Return (x, y) of the center of cell containing provided text 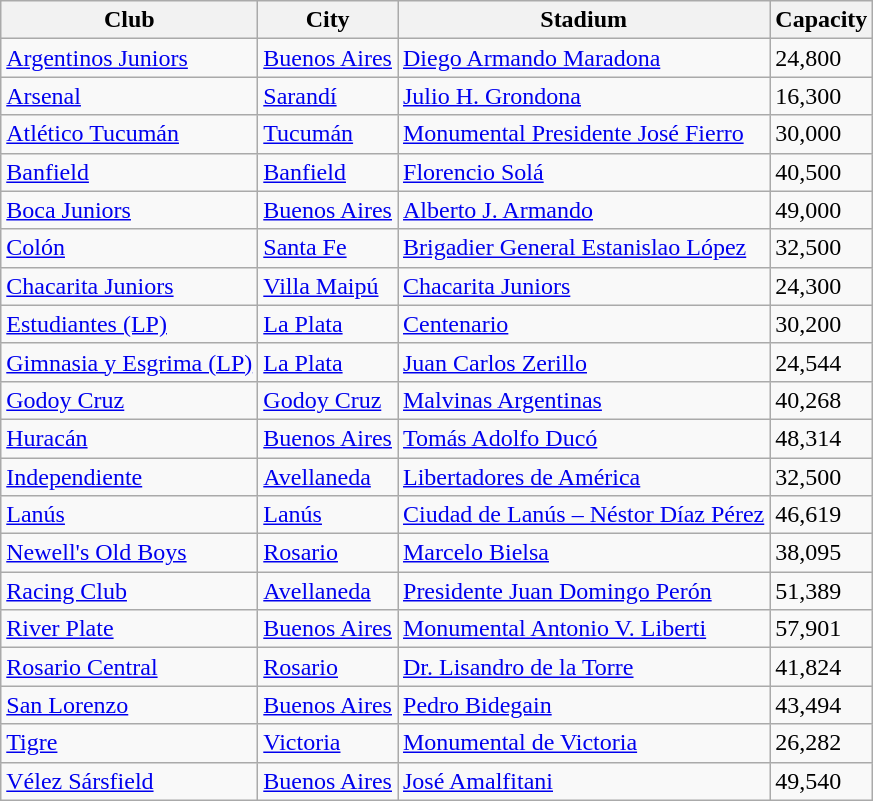
Arsenal (130, 96)
24,800 (822, 58)
Gimnasia y Esgrima (LP) (130, 362)
Pedro Bidegain (584, 705)
Ciudad de Lanús – Néstor Díaz Pérez (584, 515)
Newell's Old Boys (130, 553)
24,300 (822, 286)
Huracán (130, 438)
Julio H. Grondona (584, 96)
Tomás Adolfo Ducó (584, 438)
Atlético Tucumán (130, 134)
Monumental Presidente José Fierro (584, 134)
Estudiantes (LP) (130, 324)
Colón (130, 248)
Alberto J. Armando (584, 210)
Villa Maipú (328, 286)
Rosario Central (130, 667)
Argentinos Juniors (130, 58)
51,389 (822, 591)
San Lorenzo (130, 705)
Boca Juniors (130, 210)
Stadium (584, 20)
Tucumán (328, 134)
38,095 (822, 553)
16,300 (822, 96)
Brigadier General Estanislao López (584, 248)
48,314 (822, 438)
26,282 (822, 743)
Centenario (584, 324)
Capacity (822, 20)
Monumental de Victoria (584, 743)
Dr. Lisandro de la Torre (584, 667)
River Plate (130, 629)
Marcelo Bielsa (584, 553)
43,494 (822, 705)
Vélez Sársfield (130, 781)
Libertadores de América (584, 477)
30,000 (822, 134)
40,500 (822, 172)
49,000 (822, 210)
Malvinas Argentinas (584, 400)
Florencio Solá (584, 172)
Independiente (130, 477)
Juan Carlos Zerillo (584, 362)
Victoria (328, 743)
Santa Fe (328, 248)
Tigre (130, 743)
24,544 (822, 362)
Presidente Juan Domingo Perón (584, 591)
49,540 (822, 781)
Sarandí (328, 96)
46,619 (822, 515)
José Amalfitani (584, 781)
City (328, 20)
41,824 (822, 667)
Racing Club (130, 591)
Club (130, 20)
57,901 (822, 629)
Monumental Antonio V. Liberti (584, 629)
Diego Armando Maradona (584, 58)
30,200 (822, 324)
40,268 (822, 400)
